From the cell containing the given text, extract its center point as [X, Y] coordinate. 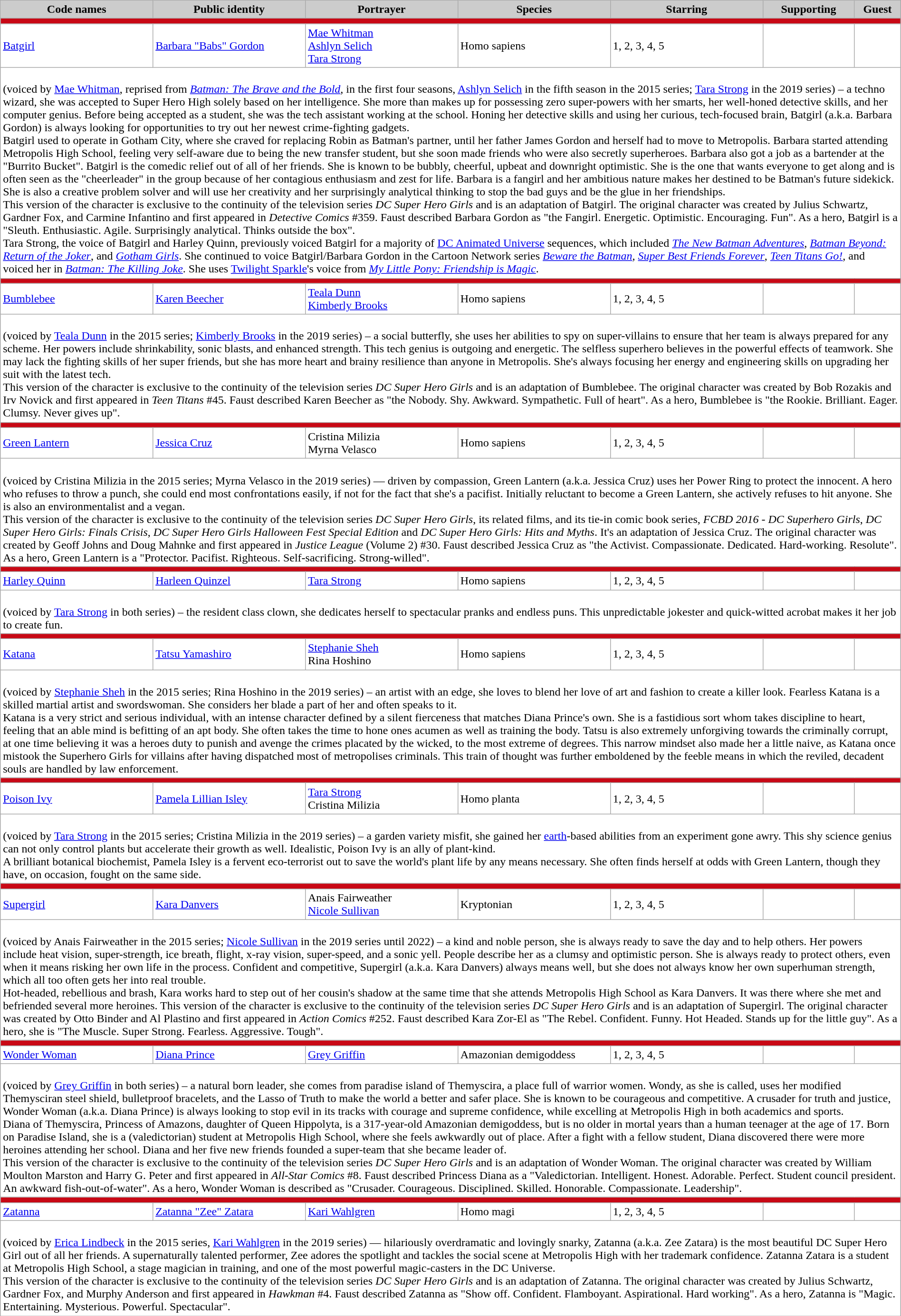
Barbara "Babs" Gordon [229, 46]
Wonder Woman [77, 1055]
Green Lantern [77, 443]
Public identity [229, 10]
Kryptonian [534, 904]
Supporting [809, 10]
Teala DunnKimberly Brooks [381, 299]
Harleen Quinzel [229, 581]
Harley Quinn [77, 581]
Starring [686, 10]
Diana Prince [229, 1055]
Homo planta [534, 799]
Stephanie ShehRina Hoshino [381, 654]
Poison Ivy [77, 799]
Amazonian demigoddess [534, 1055]
Anais FairweatherNicole Sullivan [381, 904]
Zatanna "Zee" Zatara [229, 1211]
Jessica Cruz [229, 443]
Code names [77, 10]
Mae WhitmanAshlyn SelichTara Strong [381, 46]
Portrayer [381, 10]
Zatanna [77, 1211]
Bumblebee [77, 299]
Katana [77, 654]
Homo magi [534, 1211]
Tatsu Yamashiro [229, 654]
Supergirl [77, 904]
Batgirl [77, 46]
Cristina MiliziaMyrna Velasco [381, 443]
Grey Griffin [381, 1055]
Tara StrongCristina Milizia [381, 799]
Guest [877, 10]
Kari Wahlgren [381, 1211]
Tara Strong [381, 581]
Pamela Lillian Isley [229, 799]
Karen Beecher [229, 299]
Kara Danvers [229, 904]
Species [534, 10]
